Return (x, y) of the center of cell containing provided text 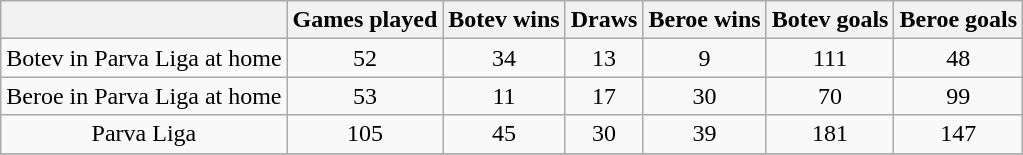
Beroe in Parva Liga at home (144, 96)
Botev goals (830, 20)
181 (830, 134)
147 (958, 134)
Parva Liga (144, 134)
99 (958, 96)
11 (504, 96)
17 (604, 96)
53 (365, 96)
Beroe wins (704, 20)
45 (504, 134)
39 (704, 134)
Draws (604, 20)
Games played (365, 20)
13 (604, 58)
48 (958, 58)
70 (830, 96)
52 (365, 58)
9 (704, 58)
Botev in Parva Liga at home (144, 58)
Beroe goals (958, 20)
Botev wins (504, 20)
34 (504, 58)
111 (830, 58)
105 (365, 134)
